Locate the cell with the specified text and output its [x, y] center coordinate. 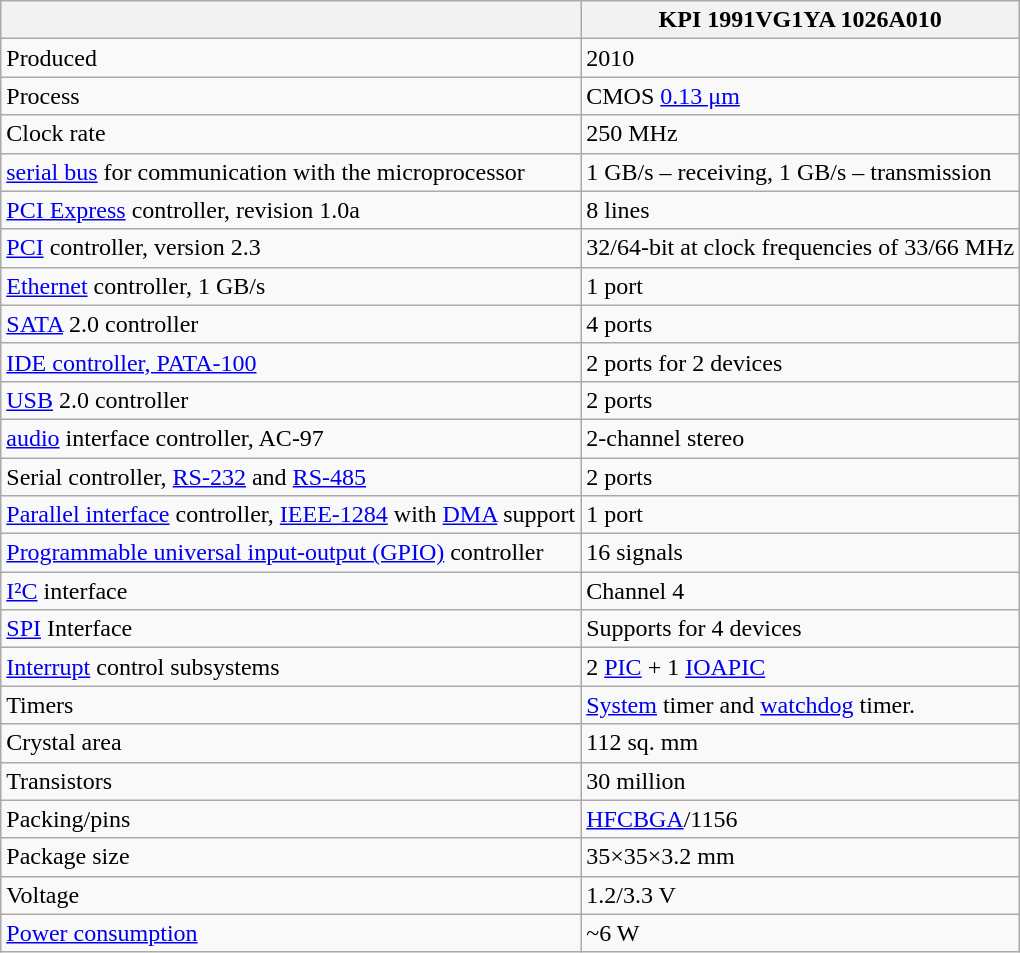
Voltage [291, 895]
SPI Interface [291, 629]
PCI controller, version 2.3 [291, 248]
Channel 4 [800, 591]
USB 2.0 controller [291, 400]
16 signals [800, 553]
Crystal area [291, 743]
I²C interface [291, 591]
Power consumption [291, 933]
PCI Express controller, revision 1.0a [291, 210]
Parallel interface controller, IEEE-1284 with DMA support [291, 515]
112 sq. mm [800, 743]
Programmable universal input-output (GPIO) controller [291, 553]
2-channel stereo [800, 438]
Transistors [291, 781]
CMOS 0.13 μm [800, 96]
Timers [291, 705]
Produced [291, 58]
30 million [800, 781]
serial bus for communication with the microprocessor [291, 172]
8 lines [800, 210]
KPI 1991VG1YA 1026A010 [800, 20]
2010 [800, 58]
~6 W [800, 933]
4 ports [800, 324]
audio interface controller, AC-97 [291, 438]
SATA 2.0 controller [291, 324]
250 MHz [800, 134]
Package size [291, 857]
IDE controller, PATA-100 [291, 362]
2 ports for 2 devices [800, 362]
32/64-bit at clock frequencies of 33/66 MHz [800, 248]
Supports for 4 devices [800, 629]
Clock rate [291, 134]
System timer and watchdog timer. [800, 705]
Serial controller, RS-232 and RS-485 [291, 477]
1.2/3.3 V [800, 895]
35×35×3.2 mm [800, 857]
Packing/pins [291, 819]
2 PIC + 1 IOAPIC [800, 667]
Ethernet controller, 1 GB/s [291, 286]
HFCBGA/1156 [800, 819]
Process [291, 96]
1 GB/s – receiving, 1 GB/s – transmission [800, 172]
Interrupt control subsystems [291, 667]
